Return the [x, y] coordinate for the center point of the cell that contains the specified text.  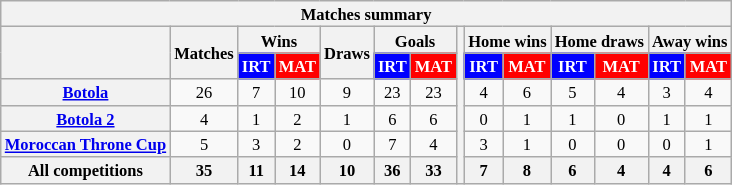
Botola [86, 92]
9 [347, 92]
Matches summary [366, 14]
8 [527, 170]
35 [204, 170]
Draws [347, 53]
Botola 2 [86, 118]
Away wins [690, 40]
14 [298, 170]
33 [434, 170]
Home draws [600, 40]
Home wins [507, 40]
26 [204, 92]
11 [256, 170]
All competitions [86, 170]
Wins [279, 40]
36 [392, 170]
Matches [204, 53]
Moroccan Throne Cup [86, 144]
Goals [415, 40]
